Find where the given text appears and provide that cell's center as [X, Y] coordinate. 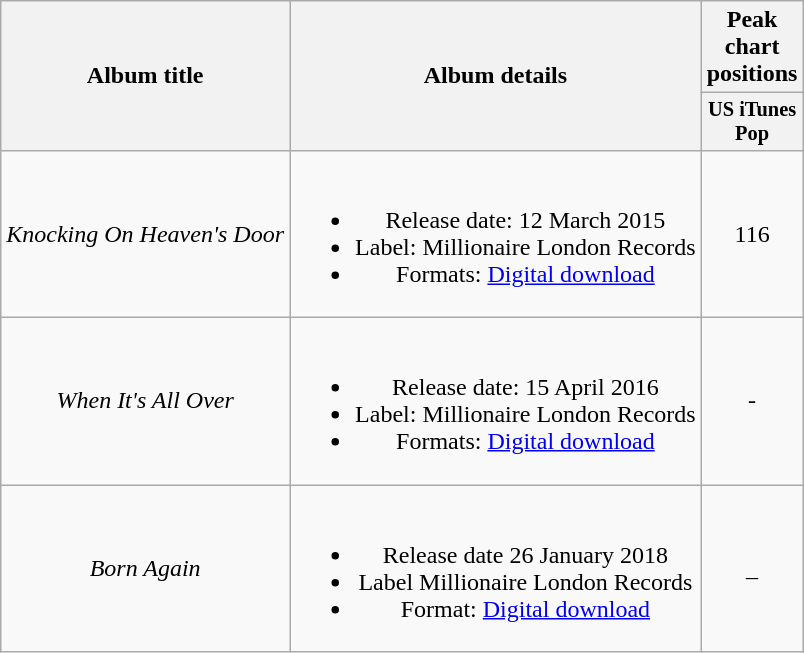
Release date: 15 April 2016Label: Millionaire London RecordsFormats: Digital download [496, 402]
116 [752, 234]
When It's All Over [146, 402]
- [752, 402]
Release date: 12 March 2015Label: Millionaire London RecordsFormats: Digital download [496, 234]
_ [752, 568]
Album details [496, 76]
Born Again [146, 568]
Album title [146, 76]
Peak chart positions [752, 47]
Knocking On Heaven's Door [146, 234]
Release date 26 January 2018Label Millionaire London RecordsFormat: Digital download [496, 568]
US iTunes Pop [752, 122]
